Capture the cell that displays the provided text and extract its (X, Y) central coordinate. 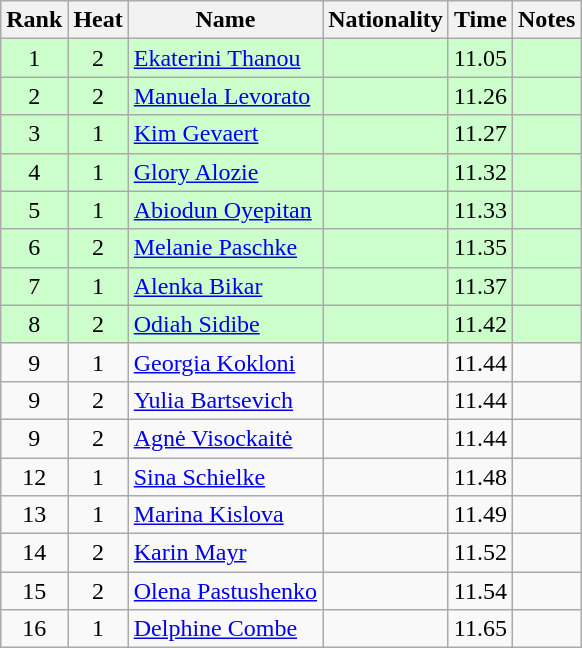
Yulia Bartsevich (225, 400)
Delphine Combe (225, 629)
11.37 (480, 286)
Heat (98, 20)
11.26 (480, 96)
Rank (34, 20)
Agnė Visockaitė (225, 438)
3 (34, 134)
Melanie Paschke (225, 248)
Karin Mayr (225, 553)
Notes (547, 20)
11.48 (480, 477)
Odiah Sidibe (225, 324)
13 (34, 515)
11.52 (480, 553)
Nationality (386, 20)
Name (225, 20)
11.27 (480, 134)
14 (34, 553)
11.54 (480, 591)
5 (34, 210)
Ekaterini Thanou (225, 58)
16 (34, 629)
4 (34, 172)
Marina Kislova (225, 515)
Abiodun Oyepitan (225, 210)
Olena Pastushenko (225, 591)
11.42 (480, 324)
11.32 (480, 172)
Manuela Levorato (225, 96)
11.33 (480, 210)
15 (34, 591)
Time (480, 20)
11.65 (480, 629)
7 (34, 286)
11.49 (480, 515)
6 (34, 248)
Sina Schielke (225, 477)
Kim Gevaert (225, 134)
8 (34, 324)
11.05 (480, 58)
Glory Alozie (225, 172)
11.35 (480, 248)
12 (34, 477)
Georgia Kokloni (225, 362)
Alenka Bikar (225, 286)
